Determine the (X, Y) coordinate at the center of the cell enclosing the given text.  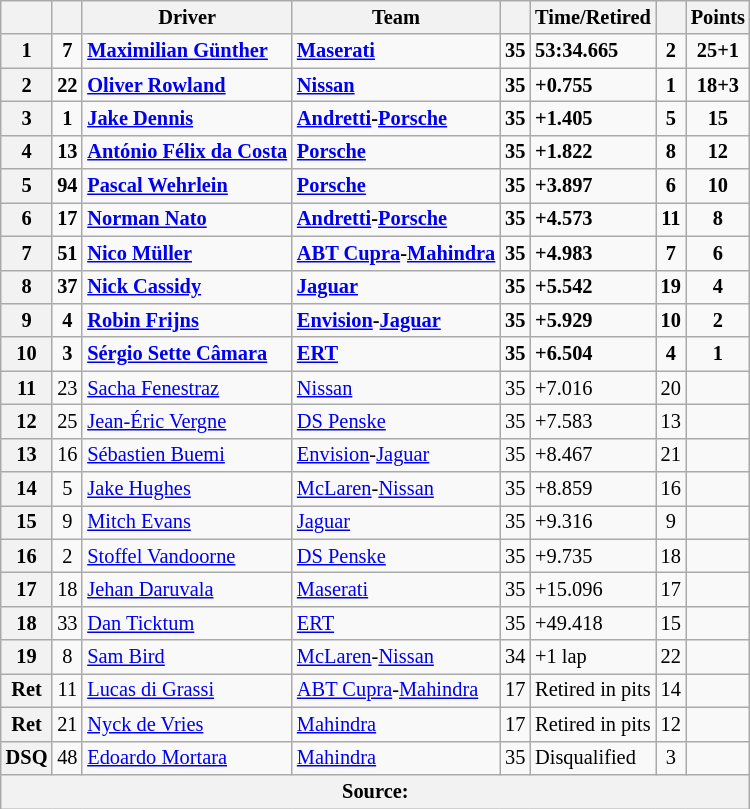
Mitch Evans (187, 522)
+4.573 (593, 219)
+1.405 (593, 118)
DSQ (27, 758)
Stoffel Vandoorne (187, 556)
48 (67, 758)
+6.504 (593, 354)
Jean-Éric Vergne (187, 421)
Pascal Wehrlein (187, 186)
20 (671, 388)
Jake Dennis (187, 118)
+8.859 (593, 489)
Sérgio Sette Câmara (187, 354)
Robin Frijns (187, 320)
+1 lap (593, 657)
Norman Nato (187, 219)
25 (67, 421)
+49.418 (593, 623)
Edoardo Mortara (187, 758)
+0.755 (593, 85)
Team (396, 17)
+4.983 (593, 253)
Lucas di Grassi (187, 690)
+1.822 (593, 152)
Points (718, 17)
Sam Bird (187, 657)
António Félix da Costa (187, 152)
Jake Hughes (187, 489)
+7.016 (593, 388)
Source: (376, 791)
Dan Ticktum (187, 623)
Maximilian Günther (187, 51)
Nyck de Vries (187, 724)
53:34.665 (593, 51)
+5.929 (593, 320)
94 (67, 186)
Jehan Daruvala (187, 589)
Oliver Rowland (187, 85)
+9.316 (593, 522)
51 (67, 253)
Disqualified (593, 758)
Time/Retired (593, 17)
+9.735 (593, 556)
18+3 (718, 85)
+7.583 (593, 421)
25+1 (718, 51)
+15.096 (593, 589)
34 (515, 657)
+5.542 (593, 287)
23 (67, 388)
Driver (187, 17)
33 (67, 623)
Nick Cassidy (187, 287)
Nico Müller (187, 253)
+8.467 (593, 455)
Sacha Fenestraz (187, 388)
Sébastien Buemi (187, 455)
+3.897 (593, 186)
37 (67, 287)
